Output the (X, Y) coordinate of the center of the cell containing the given text.  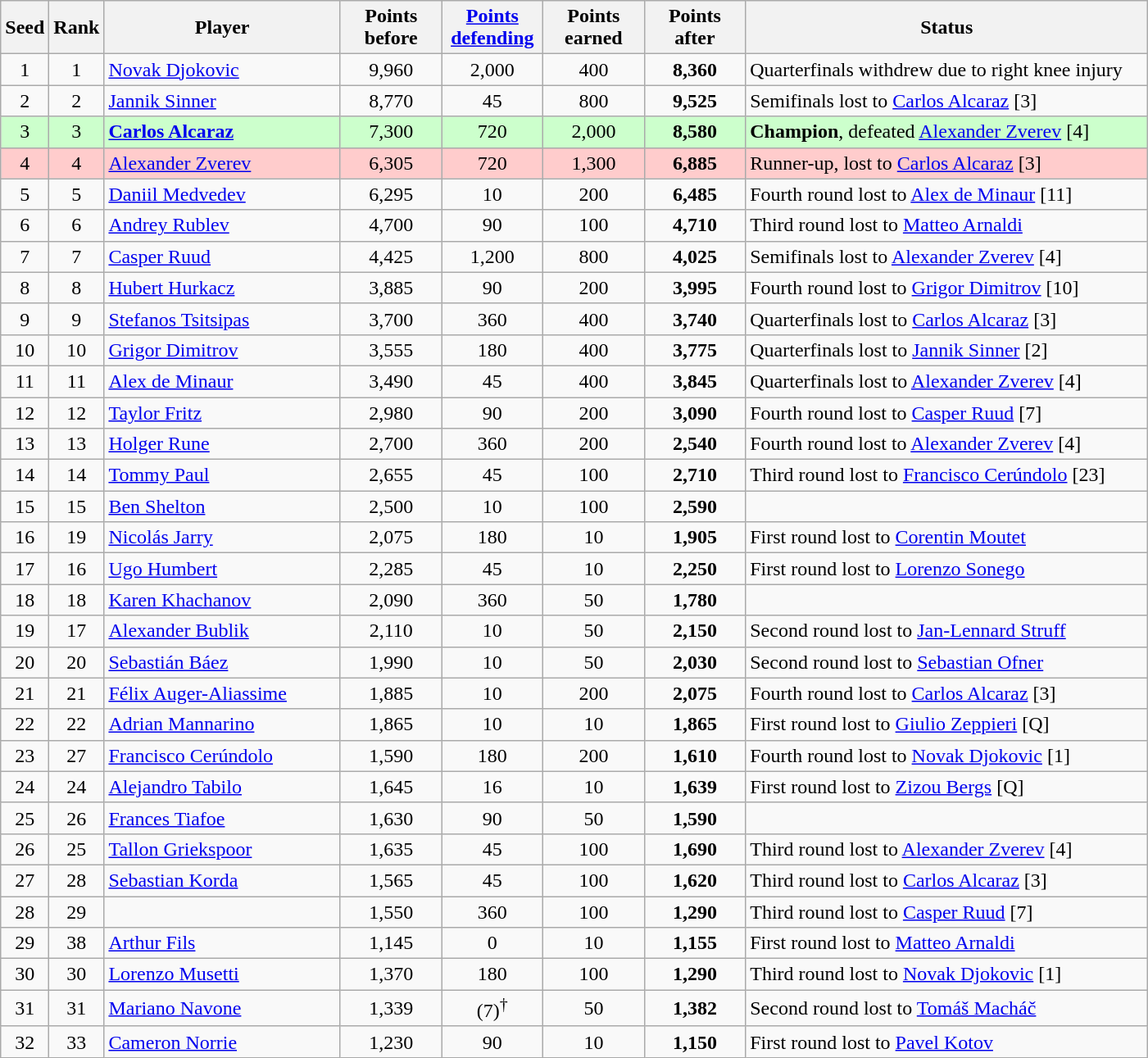
4,425 (391, 257)
Third round lost to Francisco Cerúndolo [23] (947, 475)
Second round lost to Sebastian Ofner (947, 662)
3,740 (695, 319)
Fourth round lost to Carlos Alcaraz [3] (947, 693)
Holger Rune (223, 444)
3,700 (391, 319)
First round lost to Lorenzo Sonego (947, 569)
Mariano Navone (223, 1008)
Fourth round lost to Grigor Dimitrov [10] (947, 288)
1,639 (695, 787)
4,700 (391, 225)
8,770 (391, 101)
1,645 (391, 787)
3,775 (695, 350)
9,960 (391, 70)
4,025 (695, 257)
Fourth round lost to Novak Djokovic [1] (947, 756)
Ben Shelton (223, 506)
Semifinals lost to Carlos Alcaraz [3] (947, 101)
1,990 (391, 662)
1,150 (695, 1042)
1,145 (391, 943)
1,550 (391, 912)
6,885 (695, 163)
2,150 (695, 631)
2,590 (695, 506)
Karen Khachanov (223, 600)
Nicolás Jarry (223, 538)
Points defending (492, 28)
Fourth round lost to Alex de Minaur [11] (947, 194)
3,555 (391, 350)
Sebastian Korda (223, 880)
Arthur Fils (223, 943)
7,300 (391, 132)
2,250 (695, 569)
Alexander Zverev (223, 163)
Quarterfinals withdrew due to right knee injury (947, 70)
Third round lost to Casper Ruud [7] (947, 912)
Ugo Humbert (223, 569)
1,155 (695, 943)
2,700 (391, 444)
Lorenzo Musetti (223, 974)
3,090 (695, 412)
First round lost to Giulio Zeppieri [Q] (947, 724)
Stefanos Tsitsipas (223, 319)
38 (77, 943)
8,360 (695, 70)
1,370 (391, 974)
Taylor Fritz (223, 412)
Adrian Mannarino (223, 724)
Frances Tiafoe (223, 818)
3,845 (695, 381)
Alejandro Tabilo (223, 787)
Tallon Griekspoor (223, 849)
3,885 (391, 288)
2,110 (391, 631)
0 (492, 943)
1,300 (594, 163)
2,500 (391, 506)
2,090 (391, 600)
Second round lost to Tomáš Macháč (947, 1008)
Third round lost to Matteo Arnaldi (947, 225)
2,710 (695, 475)
First round lost to Corentin Moutet (947, 538)
1,630 (391, 818)
Grigor Dimitrov (223, 350)
Cameron Norrie (223, 1042)
1,885 (391, 693)
2,655 (391, 475)
Francisco Cerúndolo (223, 756)
(7)† (492, 1008)
First round lost to Zizou Bergs [Q] (947, 787)
6,485 (695, 194)
Second round lost to Jan-Lennard Struff (947, 631)
1,690 (695, 849)
First round lost to Matteo Arnaldi (947, 943)
9,525 (695, 101)
Quarterfinals lost to Carlos Alcaraz [3] (947, 319)
Novak Djokovic (223, 70)
2,030 (695, 662)
Fourth round lost to Casper Ruud [7] (947, 412)
Points after (695, 28)
3,490 (391, 381)
1,382 (695, 1008)
3,995 (695, 288)
Casper Ruud (223, 257)
Semifinals lost to Alexander Zverev [4] (947, 257)
1,780 (695, 600)
2,980 (391, 412)
Third round lost to Novak Djokovic [1] (947, 974)
First round lost to Pavel Kotov (947, 1042)
Alex de Minaur (223, 381)
Third round lost to Carlos Alcaraz [3] (947, 880)
1,200 (492, 257)
1,230 (391, 1042)
Tommy Paul (223, 475)
1,610 (695, 756)
4,710 (695, 225)
Alexander Bublik (223, 631)
Hubert Hurkacz (223, 288)
Fourth round lost to Alexander Zverev [4] (947, 444)
Andrey Rublev (223, 225)
Third round lost to Alexander Zverev [4] (947, 849)
Runner-up, lost to Carlos Alcaraz [3] (947, 163)
Points earned (594, 28)
1,635 (391, 849)
1,620 (695, 880)
Player (223, 28)
Sebastián Báez (223, 662)
Champion, defeated Alexander Zverev [4] (947, 132)
Seed (25, 28)
Félix Auger-Aliassime (223, 693)
6,305 (391, 163)
Quarterfinals lost to Alexander Zverev [4] (947, 381)
1,905 (695, 538)
6,295 (391, 194)
2,285 (391, 569)
Points before (391, 28)
32 (25, 1042)
8,580 (695, 132)
23 (25, 756)
1,339 (391, 1008)
1,565 (391, 880)
Carlos Alcaraz (223, 132)
33 (77, 1042)
2,540 (695, 444)
Status (947, 28)
Jannik Sinner (223, 101)
Rank (77, 28)
Quarterfinals lost to Jannik Sinner [2] (947, 350)
Daniil Medvedev (223, 194)
